Find where the given text appears and provide that cell's center as (X, Y) coordinate. 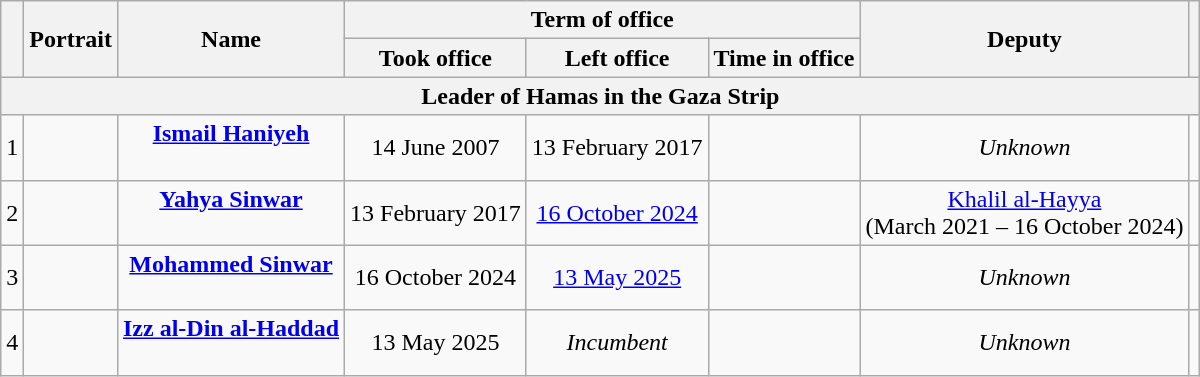
Term of office (602, 20)
1 (12, 148)
Took office (436, 58)
Izz al-Din al-Haddad (230, 342)
Left office (617, 58)
Incumbent (617, 342)
Ismail Haniyeh (230, 148)
Mohammed Sinwar (230, 278)
3 (12, 278)
14 June 2007 (436, 148)
Yahya Sinwar (230, 212)
Name (230, 39)
2 (12, 212)
Deputy (1024, 39)
Khalil al-Hayya (March 2021 – 16 October 2024) (1024, 212)
Leader of Hamas in the Gaza Strip (600, 96)
Portrait (71, 39)
4 (12, 342)
Time in office (784, 58)
